For the text-containing cell, return its midpoint in [X, Y] coordinate format. 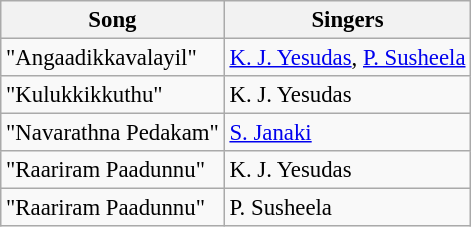
"Kulukkikkuthu" [112, 95]
S. Janaki [348, 133]
Singers [348, 20]
K. J. Yesudas, P. Susheela [348, 58]
"Navarathna Pedakam" [112, 133]
Song [112, 20]
"Angaadikkavalayil" [112, 58]
P. Susheela [348, 208]
